Extract the [x, y] coordinate from the center of the cell holding the provided text.  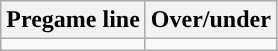
Over/under [210, 20]
Pregame line [74, 20]
